Return the (x, y) coordinate for the center point of the cell that contains the specified text.  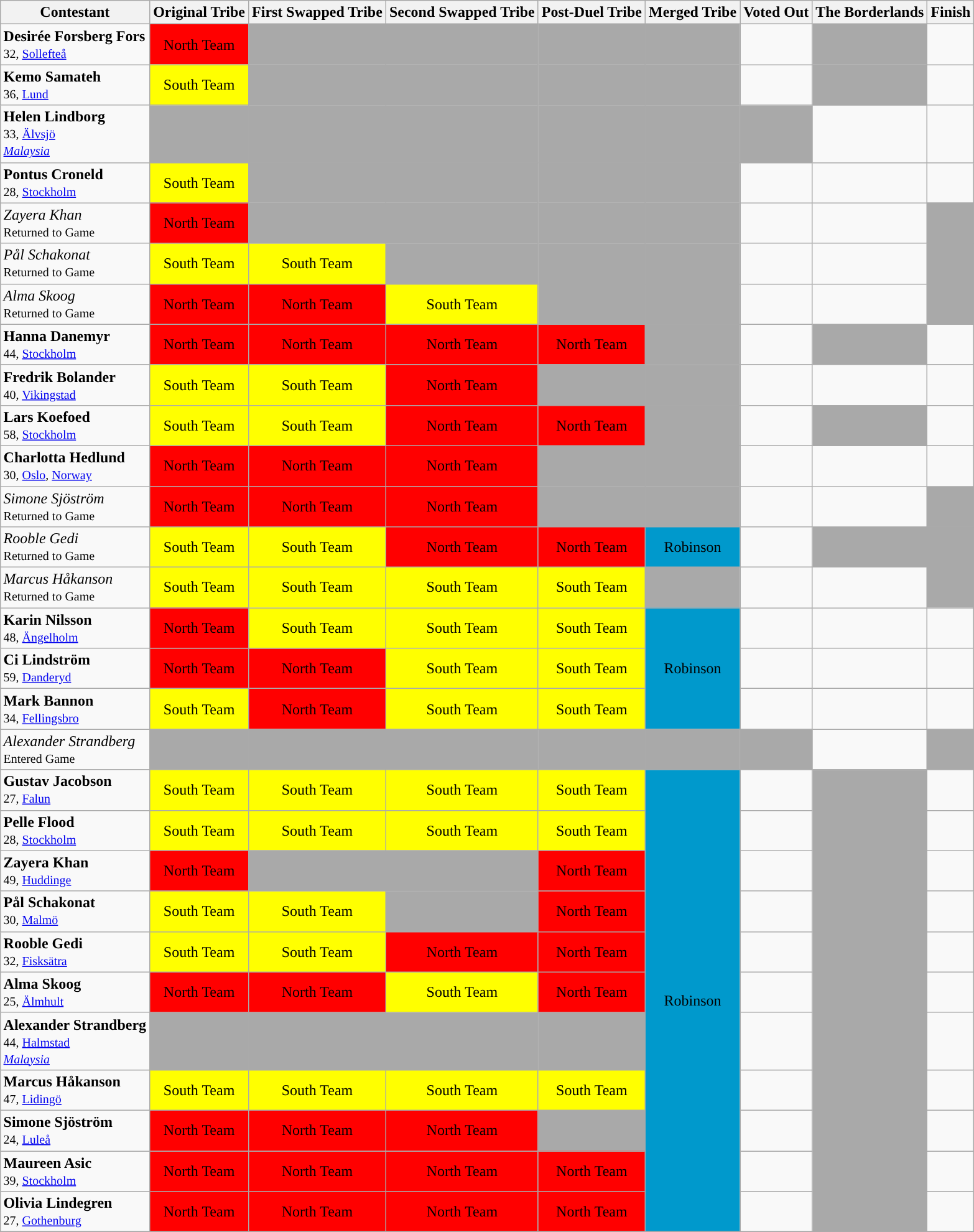
Marcus HåkansonReturned to Game (75, 587)
Charlotta Hedlund30, Oslo, Norway (75, 465)
Olivia Lindegren27, Gothenburg (75, 1212)
Ci Lindström59, Danderyd (75, 668)
Helen Lindborg33, ÄlvsjöMalaysia (75, 134)
Gustav Jacobson27, Falun (75, 790)
Contestant (75, 12)
Alexander Strandberg44, HalmstadMalaysia (75, 1041)
Merged Tribe (692, 12)
Desirée Forsberg Fors32, Sollefteå (75, 45)
Rooble GediReturned to Game (75, 548)
Maureen Asic39, Stockholm (75, 1171)
First Swapped Tribe (317, 12)
Pontus Croneld28, Stockholm (75, 183)
Original Tribe (199, 12)
Alexander StrandbergEntered Game (75, 749)
Post-Duel Tribe (591, 12)
Simone SjöströmReturned to Game (75, 506)
Simone Sjöström24, Luleå (75, 1130)
Marcus Håkanson47, Lidingö (75, 1090)
Zayera KhanReturned to Game (75, 223)
Finish (950, 12)
Pål SchakonatReturned to Game (75, 264)
Zayera Khan49, Huddinge (75, 871)
Alma Skoog25, Älmhult (75, 992)
Voted Out (776, 12)
Lars Koefoed58, Stockholm (75, 426)
Rooble Gedi32, Fisksätra (75, 952)
Pål Schakonat30, Malmö (75, 911)
Alma SkoogReturned to Game (75, 304)
Hanna Danemyr44, Stockholm (75, 345)
Pelle Flood28, Stockholm (75, 830)
Second Swapped Tribe (461, 12)
Fredrik Bolander40, Vikingstad (75, 385)
Karin Nilsson48, Ängelholm (75, 628)
The Borderlands (870, 12)
Kemo Samateh36, Lund (75, 85)
Mark Bannon34, Fellingsbro (75, 709)
